Capture the cell that displays the provided text and extract its (x, y) central coordinate. 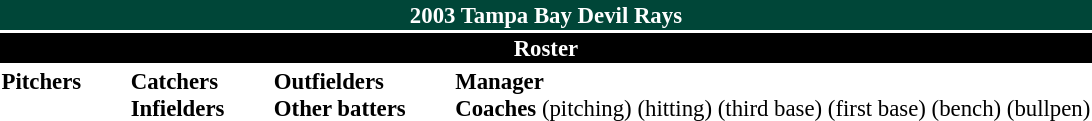
2003 Tampa Bay Devil Rays (546, 15)
Roster (546, 48)
